Determine the [x, y] coordinate at the center of the cell enclosing the given text.  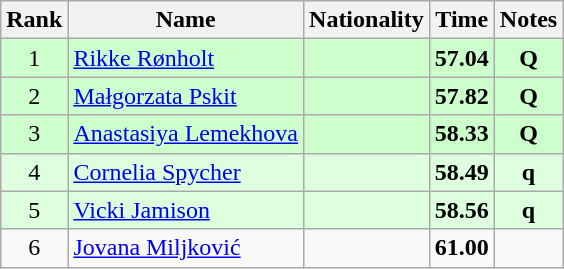
58.56 [462, 210]
61.00 [462, 248]
Rank [34, 20]
57.04 [462, 58]
Jovana Miljković [186, 248]
2 [34, 96]
Name [186, 20]
6 [34, 248]
Time [462, 20]
5 [34, 210]
Rikke Rønholt [186, 58]
58.49 [462, 172]
57.82 [462, 96]
Cornelia Spycher [186, 172]
4 [34, 172]
Małgorzata Pskit [186, 96]
1 [34, 58]
Anastasiya Lemekhova [186, 134]
Notes [528, 20]
Vicki Jamison [186, 210]
3 [34, 134]
Nationality [367, 20]
58.33 [462, 134]
